From the cell containing the given text, extract its center point as (x, y) coordinate. 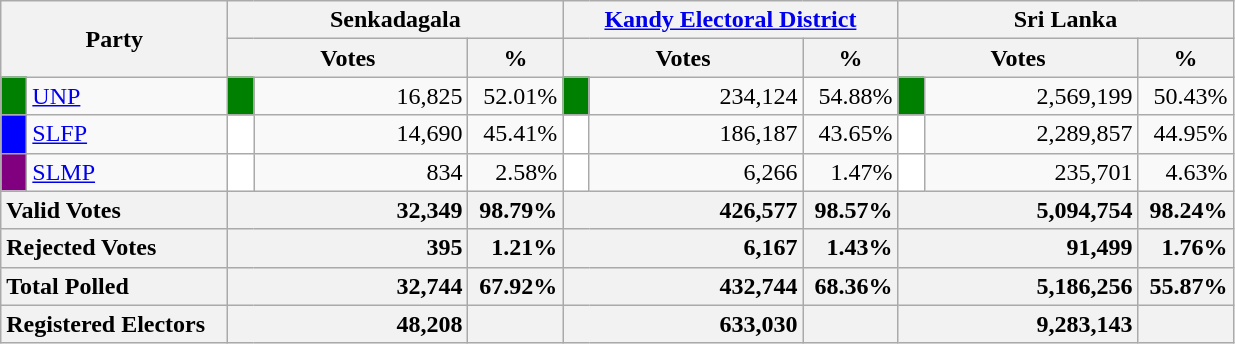
5,094,754 (1018, 210)
32,349 (348, 210)
9,283,143 (1018, 324)
98.24% (1186, 210)
834 (361, 172)
50.43% (1186, 96)
186,187 (696, 134)
234,124 (696, 96)
1.76% (1186, 248)
54.88% (850, 96)
SLFP (128, 134)
1.47% (850, 172)
Kandy Electoral District (730, 20)
98.57% (850, 210)
2.58% (516, 172)
UNP (128, 96)
1.21% (516, 248)
68.36% (850, 286)
98.79% (516, 210)
432,744 (683, 286)
Senkadagala (396, 20)
5,186,256 (1018, 286)
633,030 (683, 324)
55.87% (1186, 286)
2,289,857 (1031, 134)
SLMP (128, 172)
43.65% (850, 134)
6,167 (683, 248)
Rejected Votes (114, 248)
52.01% (516, 96)
45.41% (516, 134)
235,701 (1031, 172)
91,499 (1018, 248)
48,208 (348, 324)
1.43% (850, 248)
2,569,199 (1031, 96)
4.63% (1186, 172)
Sri Lanka (1066, 20)
6,266 (696, 172)
395 (348, 248)
14,690 (361, 134)
Registered Electors (114, 324)
16,825 (361, 96)
32,744 (348, 286)
426,577 (683, 210)
Total Polled (114, 286)
67.92% (516, 286)
44.95% (1186, 134)
Valid Votes (114, 210)
Party (114, 39)
